Provide the [X, Y] coordinate of the cell's center where the given text is located.  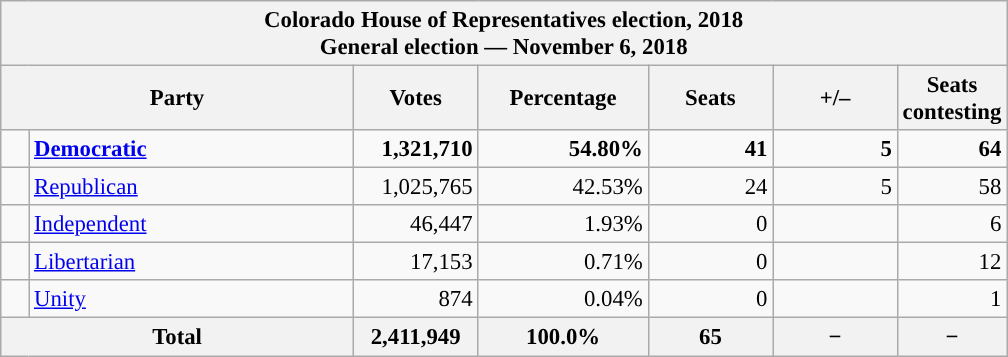
874 [416, 299]
17,153 [416, 262]
Seats [710, 98]
Unity [192, 299]
Colorado House of Representatives election, 2018General election — November 6, 2018 [504, 34]
Seatscontesting [952, 98]
42.53% [563, 187]
1,025,765 [416, 187]
Republican [192, 187]
100.0% [563, 337]
2,411,949 [416, 337]
1.93% [563, 224]
Total [178, 337]
1 [952, 299]
65 [710, 337]
Democratic [192, 149]
58 [952, 187]
0.04% [563, 299]
12 [952, 262]
Votes [416, 98]
0.71% [563, 262]
+/– [836, 98]
64 [952, 149]
24 [710, 187]
41 [710, 149]
54.80% [563, 149]
Libertarian [192, 262]
6 [952, 224]
Party [178, 98]
46,447 [416, 224]
Independent [192, 224]
Percentage [563, 98]
1,321,710 [416, 149]
